Return the (x, y) coordinate for the center point of the cell that contains the specified text.  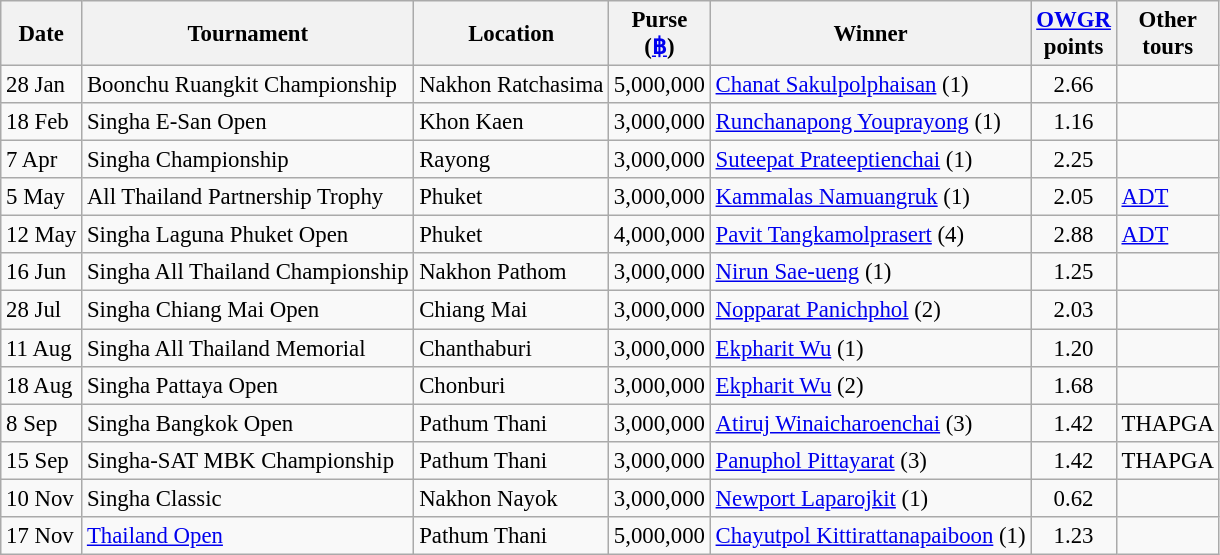
OWGRpoints (1074, 34)
Boonchu Ruangkit Championship (248, 85)
Nopparat Panichphol (2) (870, 310)
28 Jan (42, 85)
1.68 (1074, 385)
Panuphol Pittayarat (3) (870, 460)
17 Nov (42, 536)
2.88 (1074, 235)
Singha Pattaya Open (248, 385)
Purse(฿) (660, 34)
Singha All Thailand Memorial (248, 348)
Pavit Tangkamolprasert (4) (870, 235)
18 Aug (42, 385)
Singha All Thailand Championship (248, 273)
Location (512, 34)
Rayong (512, 160)
Atiruj Winaicharoenchai (3) (870, 423)
Newport Laparojkit (1) (870, 498)
11 Aug (42, 348)
Nakhon Pathom (512, 273)
Chiang Mai (512, 310)
Singha Chiang Mai Open (248, 310)
28 Jul (42, 310)
5 May (42, 197)
2.25 (1074, 160)
Othertours (1168, 34)
7 Apr (42, 160)
Nakhon Ratchasima (512, 85)
Singha Bangkok Open (248, 423)
10 Nov (42, 498)
Singha Championship (248, 160)
Tournament (248, 34)
12 May (42, 235)
1.23 (1074, 536)
1.16 (1074, 122)
15 Sep (42, 460)
1.20 (1074, 348)
All Thailand Partnership Trophy (248, 197)
Chanat Sakulpolphaisan (1) (870, 85)
Chonburi (512, 385)
2.05 (1074, 197)
Suteepat Prateeptienchai (1) (870, 160)
Nakhon Nayok (512, 498)
8 Sep (42, 423)
Runchanapong Youprayong (1) (870, 122)
4,000,000 (660, 235)
Date (42, 34)
Kammalas Namuangruk (1) (870, 197)
Ekpharit Wu (1) (870, 348)
Ekpharit Wu (2) (870, 385)
Nirun Sae-ueng (1) (870, 273)
Singha Laguna Phuket Open (248, 235)
Chanthaburi (512, 348)
Singha E-San Open (248, 122)
Winner (870, 34)
Singha Classic (248, 498)
Singha-SAT MBK Championship (248, 460)
Thailand Open (248, 536)
2.03 (1074, 310)
18 Feb (42, 122)
2.66 (1074, 85)
Chayutpol Kittirattanapaiboon (1) (870, 536)
1.25 (1074, 273)
16 Jun (42, 273)
0.62 (1074, 498)
Khon Kaen (512, 122)
